Identify which cell holds the provided text, then report its [x, y] central coordinate. 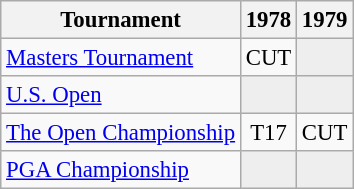
1978 [268, 20]
T17 [268, 133]
The Open Championship [121, 133]
Tournament [121, 20]
1979 [325, 20]
PGA Championship [121, 170]
U.S. Open [121, 95]
Masters Tournament [121, 58]
